Scan for the cell matching the given text and deliver its [X, Y] coordinate at center. 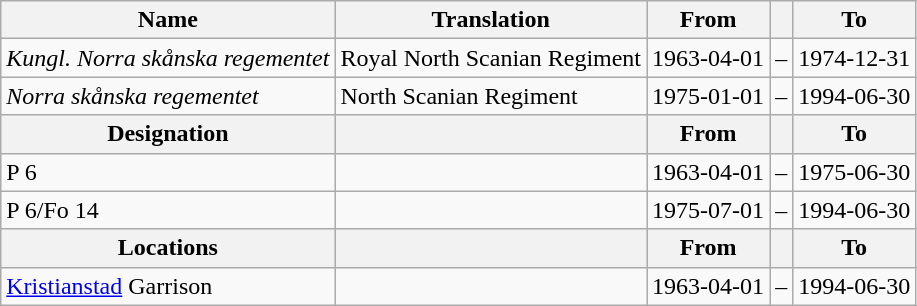
Kristianstad Garrison [168, 286]
Translation [491, 20]
P 6 [168, 172]
Locations [168, 248]
Name [168, 20]
1974-12-31 [854, 58]
1975-01-01 [708, 96]
P 6/Fo 14 [168, 210]
1975-06-30 [854, 172]
Norra skånska regementet [168, 96]
North Scanian Regiment [491, 96]
1975-07-01 [708, 210]
Royal North Scanian Regiment [491, 58]
Designation [168, 134]
Kungl. Norra skånska regementet [168, 58]
